Search for the cell housing the specified text and yield its (X, Y) center coordinate. 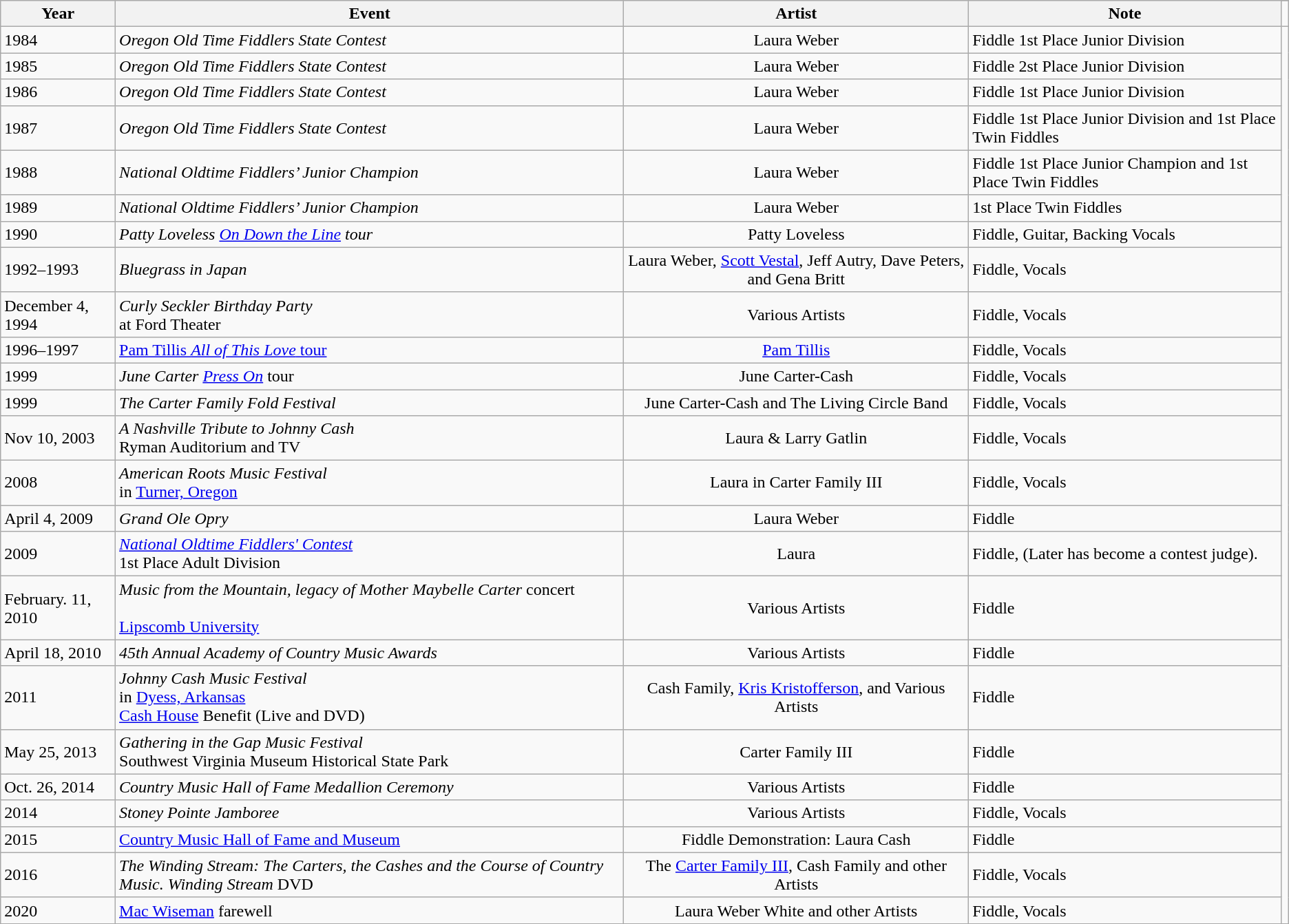
Patty Loveless (796, 234)
2020 (58, 910)
December 4, 1994 (58, 314)
May 25, 2013 (58, 752)
Johnny Cash Music Festival in Dyess, Arkansas Cash House Benefit (Live and DVD) (370, 697)
2009 (58, 554)
Fiddle 1st Place Junior Division and 1st Place Twin Fiddles (1125, 128)
1990 (58, 234)
Country Music Hall of Fame and Museum (370, 839)
Bluegrass in Japan (370, 270)
2008 (58, 483)
Note (1125, 14)
1985 (58, 66)
Gathering in the Gap Music Festival Southwest Virginia Museum Historical State Park (370, 752)
Cash Family, Kris Kristofferson, and Various Artists (796, 697)
Mac Wiseman farewell (370, 910)
Pam Tillis (796, 350)
Nov 10, 2003 (58, 438)
Music from the Mountain, legacy of Mother Maybelle Carter concertLipscomb University (370, 608)
1986 (58, 92)
A Nashville Tribute to Johnny Cash Ryman Auditorium and TV (370, 438)
Stoney Pointe Jamboree (370, 813)
Oct. 26, 2014 (58, 787)
April 4, 2009 (58, 518)
1996–1997 (58, 350)
Grand Ole Opry (370, 518)
April 18, 2010 (58, 653)
Carter Family III (796, 752)
1984 (58, 40)
45th Annual Academy of Country Music Awards (370, 653)
Country Music Hall of Fame Medallion Ceremony (370, 787)
American Roots Music Festival in Turner, Oregon (370, 483)
June Carter-Cash and The Living Circle Band (796, 403)
1989 (58, 208)
Pam Tillis All of This Love tour (370, 350)
Fiddle 1st Place Junior Champion and 1st Place Twin Fiddles (1125, 172)
Fiddle 2st Place Junior Division (1125, 66)
Patty Loveless On Down the Line tour (370, 234)
Artist (796, 14)
Curly Seckler Birthday Party at Ford Theater (370, 314)
Laura (796, 554)
February. 11, 2010 (58, 608)
Event (370, 14)
The Carter Family III, Cash Family and other Artists (796, 874)
Laura & Larry Gatlin (796, 438)
Year (58, 14)
Laura Weber White and other Artists (796, 910)
1992–1993 (58, 270)
June Carter Press On tour (370, 376)
1988 (58, 172)
Fiddle, (Later has become a contest judge). (1125, 554)
The Winding Stream: The Carters, the Cashes and the Course of Country Music. Winding Stream DVD (370, 874)
2011 (58, 697)
National Oldtime Fiddlers' Contest 1st Place Adult Division (370, 554)
2016 (58, 874)
Laura Weber, Scott Vestal, Jeff Autry, Dave Peters, and Gena Britt (796, 270)
June Carter-Cash (796, 376)
1987 (58, 128)
1st Place Twin Fiddles (1125, 208)
2015 (58, 839)
The Carter Family Fold Festival (370, 403)
Laura in Carter Family III (796, 483)
Fiddle, Guitar, Backing Vocals (1125, 234)
2014 (58, 813)
Fiddle Demonstration: Laura Cash (796, 839)
